Return the (x, y) coordinate for the center point of the cell that contains the specified text.  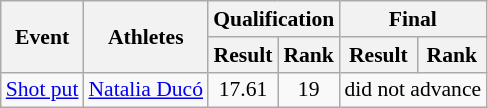
Final (412, 19)
Shot put (42, 90)
Qualification (274, 19)
Athletes (146, 36)
19 (308, 90)
17.61 (243, 90)
Natalia Ducó (146, 90)
Event (42, 36)
did not advance (412, 90)
